Find where the given text appears and provide that cell's center as [x, y] coordinate. 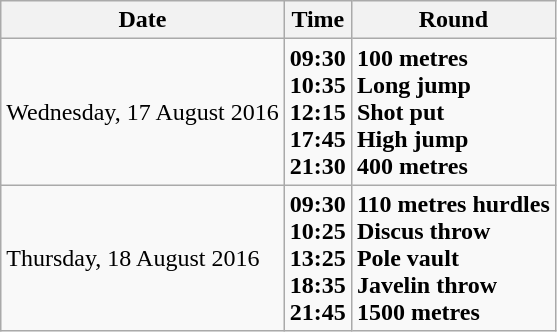
Wednesday, 17 August 2016 [143, 112]
Thursday, 18 August 2016 [143, 258]
110 metres hurdlesDiscus throwPole vaultJavelin throw1500 metres [453, 258]
09:3010:2513:2518:3521:45 [318, 258]
100 metresLong jumpShot putHigh jump400 metres [453, 112]
Date [143, 20]
09:3010:3512:1517:4521:30 [318, 112]
Time [318, 20]
Round [453, 20]
